Find where the given text appears and provide that cell's center as [x, y] coordinate. 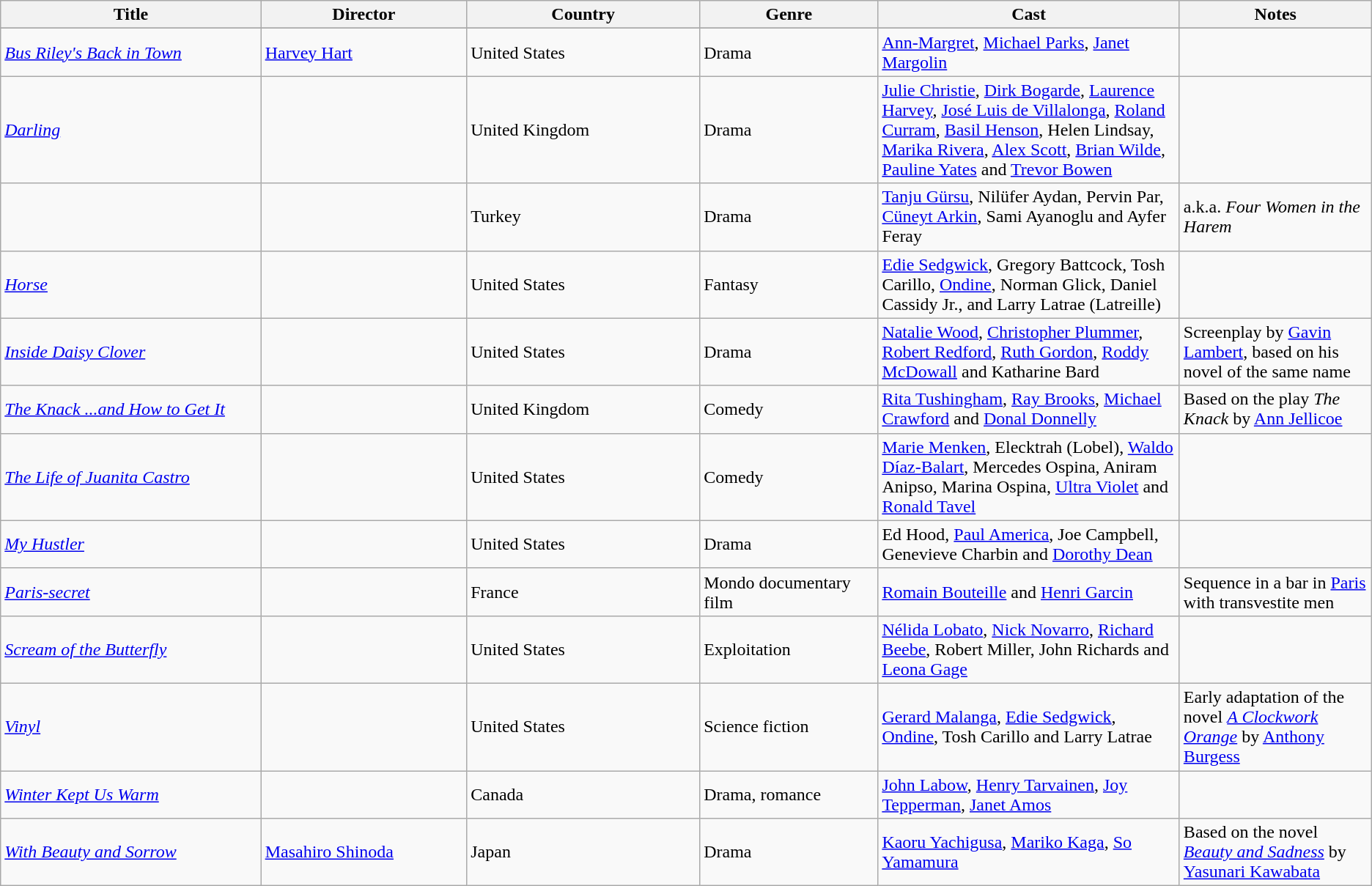
The Knack ...and How to Get It [130, 409]
Notes [1275, 15]
Kaoru Yachigusa, Mariko Kaga, So Yamamura [1029, 852]
Nélida Lobato, Nick Novarro, Richard Beebe, Robert Miller, John Richards and Leona Gage [1029, 649]
Horse [130, 284]
Ed Hood, Paul America, Joe Campbell, Genevieve Charbin and Dorothy Dean [1029, 544]
Harvey Hart [364, 53]
a.k.a. Four Women in the Harem [1275, 217]
My Hustler [130, 544]
Tanju Gürsu, Nilüfer Aydan, Pervin Par, Cüneyt Arkin, Sami Ayanoglu and Ayfer Feray [1029, 217]
Romain Bouteille and Henri Garcin [1029, 592]
Bus Riley's Back in Town [130, 53]
Winter Kept Us Warm [130, 794]
Mondo documentary film [789, 592]
Japan [583, 852]
Director [364, 15]
Based on the novel Beauty and Sadness by Yasunari Kawabata [1275, 852]
Title [130, 15]
Drama, romance [789, 794]
Turkey [583, 217]
Masahiro Shinoda [364, 852]
Science fiction [789, 727]
Country [583, 15]
Darling [130, 130]
With Beauty and Sorrow [130, 852]
Natalie Wood, Christopher Plummer, Robert Redford, Ruth Gordon, Roddy McDowall and Katharine Bard [1029, 352]
Genre [789, 15]
Vinyl [130, 727]
Sequence in a bar in Paris with transvestite men [1275, 592]
John Labow, Henry Tarvainen, Joy Tepperman, Janet Amos [1029, 794]
Paris-secret [130, 592]
Fantasy [789, 284]
Inside Daisy Clover [130, 352]
Gerard Malanga, Edie Sedgwick, Ondine, Tosh Carillo and Larry Latrae [1029, 727]
Rita Tushingham, Ray Brooks, Michael Crawford and Donal Donnelly [1029, 409]
Early adaptation of the novel A Clockwork Orange by Anthony Burgess [1275, 727]
The Life of Juanita Castro [130, 476]
Edie Sedgwick, Gregory Battcock, Tosh Carillo, Ondine, Norman Glick, Daniel Cassidy Jr., and Larry Latrae (Latreille) [1029, 284]
Based on the play The Knack by Ann Jellicoe [1275, 409]
Canada [583, 794]
Ann-Margret, Michael Parks, Janet Margolin [1029, 53]
Scream of the Butterfly [130, 649]
Cast [1029, 15]
Screenplay by Gavin Lambert, based on his novel of the same name [1275, 352]
France [583, 592]
Exploitation [789, 649]
Marie Menken, Elecktrah (Lobel), Waldo Díaz-Balart, Mercedes Ospina, Aniram Anipso, Marina Ospina, Ultra Violet and Ronald Tavel [1029, 476]
